Pinpoint the cell where the given text exists, returning its (x, y) midpoint coordinate. 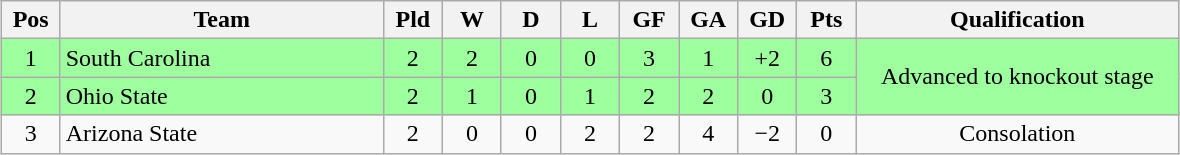
Arizona State (222, 134)
South Carolina (222, 58)
W (472, 20)
GD (768, 20)
L (590, 20)
+2 (768, 58)
Team (222, 20)
Qualification (1018, 20)
−2 (768, 134)
Pts (826, 20)
D (530, 20)
GF (650, 20)
6 (826, 58)
GA (708, 20)
Advanced to knockout stage (1018, 77)
4 (708, 134)
Consolation (1018, 134)
Ohio State (222, 96)
Pld (412, 20)
Pos (30, 20)
